Detect which cell encompasses the target text, then output its [x, y] center coordinate. 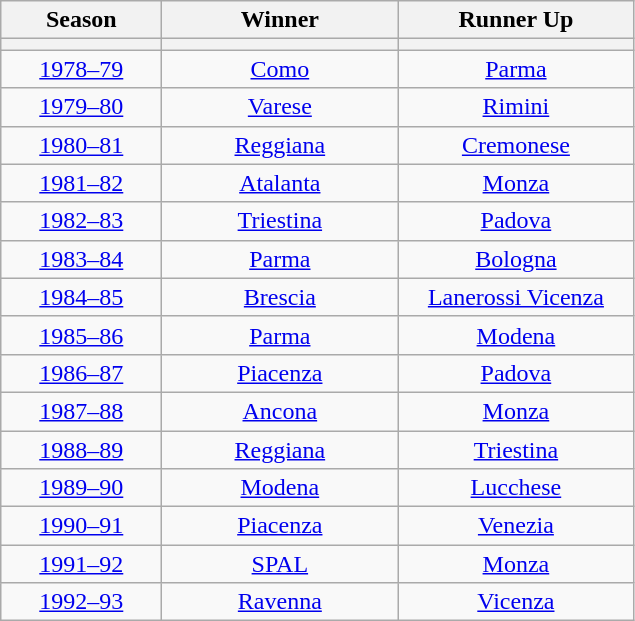
1990–91 [82, 526]
1979–80 [82, 107]
Vicenza [516, 602]
Bologna [516, 259]
Ravenna [280, 602]
1982–83 [82, 221]
1988–89 [82, 449]
1983–84 [82, 259]
1991–92 [82, 564]
1992–93 [82, 602]
1978–79 [82, 69]
1987–88 [82, 411]
Ancona [280, 411]
Venezia [516, 526]
Rimini [516, 107]
1985–86 [82, 335]
Season [82, 20]
1980–81 [82, 145]
Cremonese [516, 145]
Lanerossi Vicenza [516, 297]
1981–82 [82, 183]
Atalanta [280, 183]
SPAL [280, 564]
Runner Up [516, 20]
Como [280, 69]
Brescia [280, 297]
Winner [280, 20]
1984–85 [82, 297]
Varese [280, 107]
Lucchese [516, 488]
1989–90 [82, 488]
1986–87 [82, 373]
